For the text-containing cell, return its midpoint in (x, y) coordinate format. 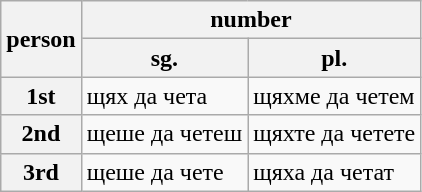
щеше да чете (164, 172)
2nd (41, 134)
щяхте да четете (334, 134)
щяха да четат (334, 172)
1st (41, 96)
щях да чета (164, 96)
person (41, 39)
sg. (164, 58)
3rd (41, 172)
pl. (334, 58)
щяхме да четем (334, 96)
щеше да четеш (164, 134)
number (251, 20)
